Provide the (X, Y) coordinate of the cell's center where the given text is located.  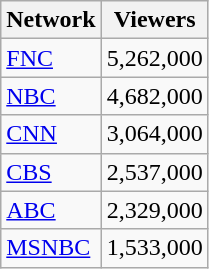
NBC (51, 96)
MSNBC (51, 248)
Network (51, 20)
3,064,000 (154, 134)
CBS (51, 172)
2,329,000 (154, 210)
FNC (51, 58)
ABC (51, 210)
Viewers (154, 20)
4,682,000 (154, 96)
1,533,000 (154, 248)
2,537,000 (154, 172)
CNN (51, 134)
5,262,000 (154, 58)
